Identify which cell holds the provided text, then report its (X, Y) central coordinate. 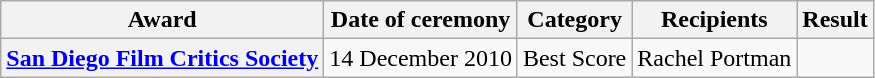
14 December 2010 (421, 58)
San Diego Film Critics Society (162, 58)
Recipients (714, 20)
Award (162, 20)
Category (574, 20)
Result (835, 20)
Best Score (574, 58)
Rachel Portman (714, 58)
Date of ceremony (421, 20)
